Locate the cell with the specified text and output its (x, y) center coordinate. 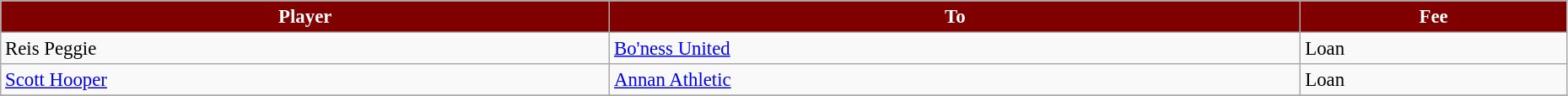
Reis Peggie (305, 49)
Annan Athletic (955, 80)
Player (305, 17)
To (955, 17)
Bo'ness United (955, 49)
Scott Hooper (305, 80)
Fee (1434, 17)
